Return [x, y] of the center of cell containing provided text 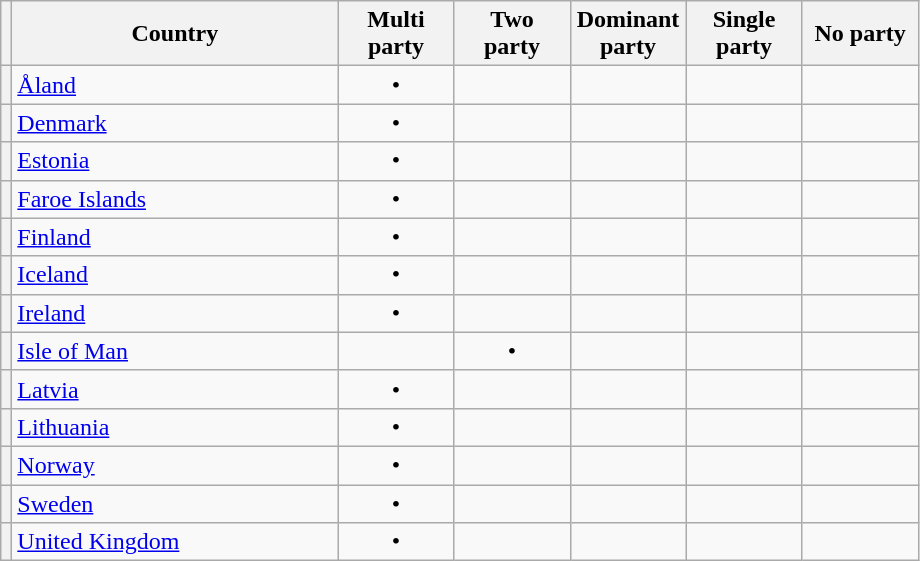
Multi party [396, 34]
Denmark [175, 123]
No party [860, 34]
Two party [512, 34]
Latvia [175, 389]
Isle of Man [175, 351]
Finland [175, 237]
Dominant party [628, 34]
Single party [744, 34]
Ireland [175, 313]
Sweden [175, 503]
Country [175, 34]
Faroe Islands [175, 199]
Lithuania [175, 427]
Estonia [175, 161]
Norway [175, 465]
Åland [175, 85]
Iceland [175, 275]
United Kingdom [175, 542]
